Capture the cell that displays the provided text and extract its [X, Y] central coordinate. 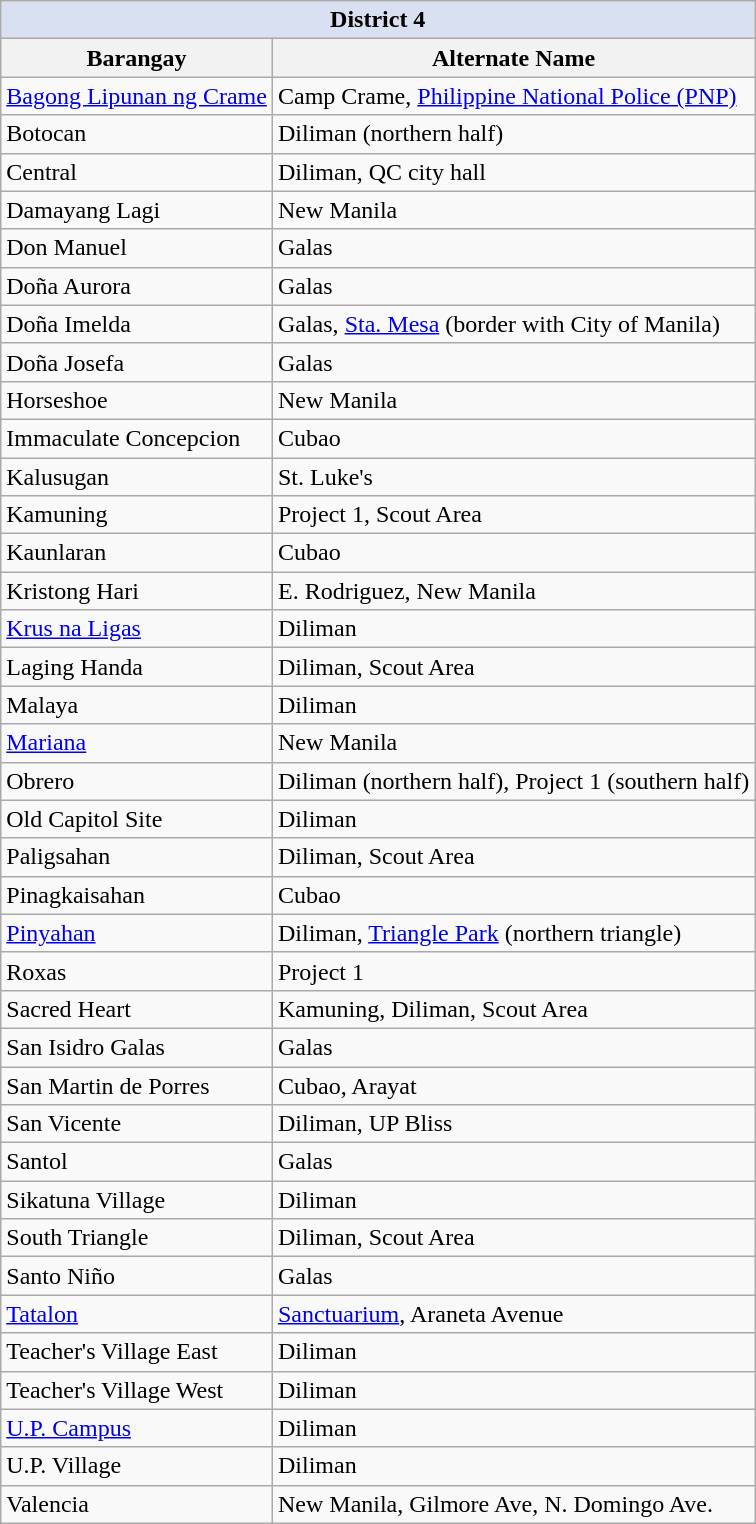
Doña Josefa [137, 362]
Santo Niño [137, 1276]
Kamuning, Diliman, Scout Area [513, 1009]
Damayang Lagi [137, 210]
Don Manuel [137, 248]
South Triangle [137, 1238]
Tatalon [137, 1314]
Krus na Ligas [137, 629]
Pinyahan [137, 933]
Kristong Hari [137, 591]
Kalusugan [137, 477]
Sikatuna Village [137, 1200]
Kamuning [137, 515]
Project 1 [513, 971]
Camp Crame, Philippine National Police (PNP) [513, 96]
Diliman, UP Bliss [513, 1124]
Doña Imelda [137, 324]
Horseshoe [137, 400]
Sanctuarium, Araneta Avenue [513, 1314]
Roxas [137, 971]
Sacred Heart [137, 1009]
Diliman (northern half), Project 1 (southern half) [513, 781]
Pinagkaisahan [137, 895]
New Manila, Gilmore Ave, N. Domingo Ave. [513, 1504]
Santol [137, 1162]
Diliman (northern half) [513, 134]
Kaunlaran [137, 553]
Malaya [137, 705]
Botocan [137, 134]
San Isidro Galas [137, 1047]
San Martin de Porres [137, 1085]
Paligsahan [137, 857]
Mariana [137, 743]
Immaculate Concepcion [137, 438]
Cubao, Arayat [513, 1085]
Project 1, Scout Area [513, 515]
Teacher's Village East [137, 1352]
Alternate Name [513, 58]
Diliman, QC city hall [513, 172]
Barangay [137, 58]
Valencia [137, 1504]
Central [137, 172]
St. Luke's [513, 477]
E. Rodriguez, New Manila [513, 591]
Bagong Lipunan ng Crame [137, 96]
Galas, Sta. Mesa (border with City of Manila) [513, 324]
Diliman, Triangle Park (northern triangle) [513, 933]
Teacher's Village West [137, 1390]
U.P. Campus [137, 1428]
Obrero [137, 781]
District 4 [378, 20]
Doña Aurora [137, 286]
U.P. Village [137, 1466]
Laging Handa [137, 667]
San Vicente [137, 1124]
Old Capitol Site [137, 819]
